Detect which cell encompasses the target text, then output its [X, Y] center coordinate. 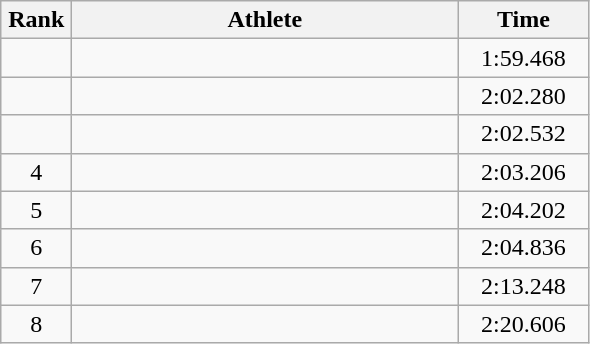
Time [524, 20]
2:04.836 [524, 248]
7 [36, 286]
4 [36, 172]
2:13.248 [524, 286]
2:02.532 [524, 134]
2:02.280 [524, 96]
1:59.468 [524, 58]
2:03.206 [524, 172]
6 [36, 248]
Athlete [265, 20]
5 [36, 210]
Rank [36, 20]
2:04.202 [524, 210]
8 [36, 324]
2:20.606 [524, 324]
